From the cell containing the given text, extract its center point as [x, y] coordinate. 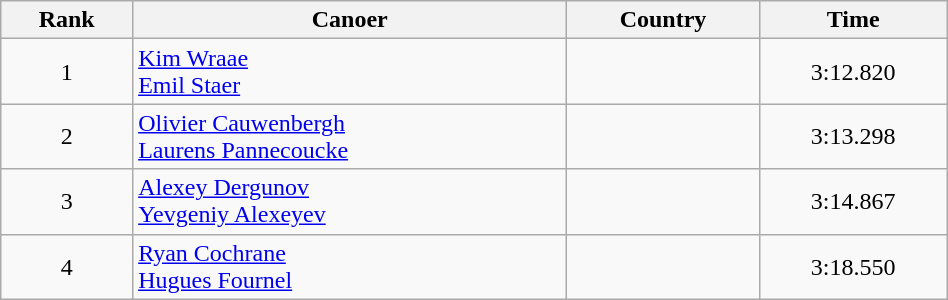
4 [67, 266]
Country [663, 20]
Olivier CauwenberghLaurens Pannecoucke [350, 136]
3:18.550 [853, 266]
Time [853, 20]
Rank [67, 20]
1 [67, 72]
3:13.298 [853, 136]
3 [67, 202]
3:12.820 [853, 72]
Ryan CochraneHugues Fournel [350, 266]
Kim WraaeEmil Staer [350, 72]
Canoer [350, 20]
3:14.867 [853, 202]
2 [67, 136]
Alexey DergunovYevgeniy Alexeyev [350, 202]
